Scan for the cell matching the given text and deliver its (x, y) coordinate at center. 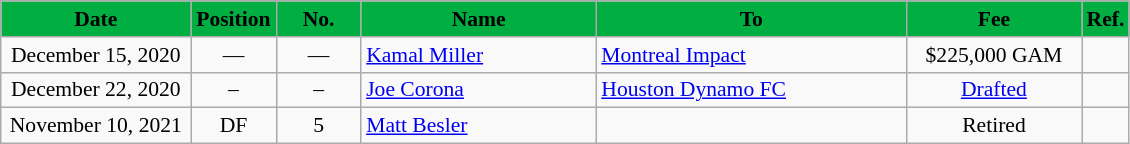
DF (234, 126)
Name (478, 19)
Montreal Impact (751, 55)
Ref. (1106, 19)
Kamal Miller (478, 55)
5 (318, 126)
December 15, 2020 (96, 55)
Position (234, 19)
Drafted (994, 90)
November 10, 2021 (96, 126)
Retired (994, 126)
Joe Corona (478, 90)
Matt Besler (478, 126)
Fee (994, 19)
$225,000 GAM (994, 55)
To (751, 19)
Date (96, 19)
Houston Dynamo FC (751, 90)
No. (318, 19)
December 22, 2020 (96, 90)
